Search for the cell housing the specified text and yield its (X, Y) center coordinate. 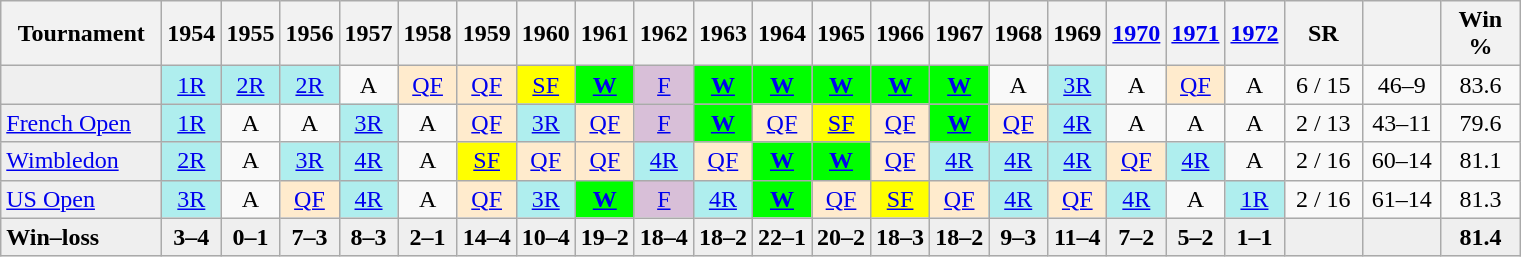
2–1 (428, 237)
1972 (1254, 34)
Tournament (82, 34)
46–9 (1402, 85)
1966 (900, 34)
20–2 (842, 237)
Wimbledon (82, 161)
22–1 (782, 237)
1967 (960, 34)
1963 (722, 34)
1970 (1136, 34)
0–1 (250, 237)
1968 (1018, 34)
79.6 (1480, 123)
19–2 (604, 237)
Win–loss (82, 237)
10–4 (546, 237)
9–3 (1018, 237)
1956 (310, 34)
3–4 (192, 237)
18–4 (664, 237)
60–14 (1402, 161)
1959 (486, 34)
US Open (82, 199)
81.3 (1480, 199)
1965 (842, 34)
18–3 (900, 237)
SR (1324, 34)
1962 (664, 34)
7–3 (310, 237)
1964 (782, 34)
11–4 (1078, 237)
81.1 (1480, 161)
1957 (368, 34)
5–2 (1196, 237)
8–3 (368, 237)
French Open (82, 123)
14–4 (486, 237)
1958 (428, 34)
1954 (192, 34)
61–14 (1402, 199)
43–11 (1402, 123)
Win % (1480, 34)
1955 (250, 34)
7–2 (1136, 237)
2 / 13 (1324, 123)
6 / 15 (1324, 85)
81.4 (1480, 237)
1971 (1196, 34)
1–1 (1254, 237)
1960 (546, 34)
1961 (604, 34)
83.6 (1480, 85)
1969 (1078, 34)
